Detect which cell encompasses the target text, then output its [X, Y] center coordinate. 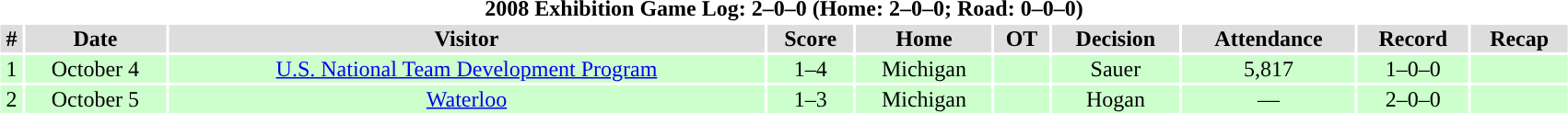
October 4 [96, 69]
Visitor [466, 39]
# [11, 39]
OT [1023, 39]
— [1270, 99]
Date [96, 39]
October 5 [96, 99]
Hogan [1115, 99]
Decision [1115, 39]
1–0–0 [1413, 69]
Attendance [1270, 39]
Score [811, 39]
2–0–0 [1413, 99]
1–3 [811, 99]
1 [11, 69]
2 [11, 99]
Sauer [1115, 69]
Record [1413, 39]
Recap [1519, 39]
U.S. National Team Development Program [466, 69]
Waterloo [466, 99]
5,817 [1270, 69]
Home [924, 39]
1–4 [811, 69]
